Provide the [x, y] coordinate of the cell's center where the given text is located.  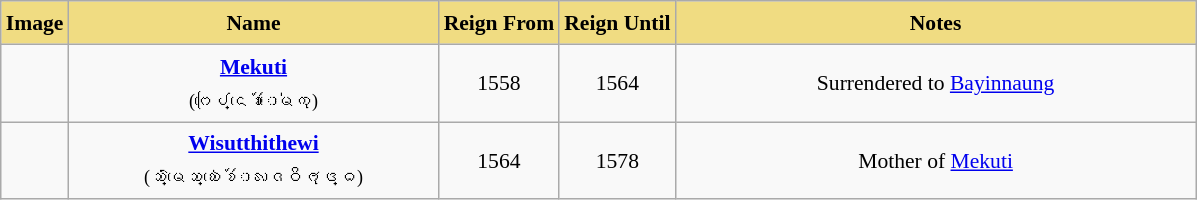
Image [35, 22]
1578 [617, 161]
Reign Until [617, 22]
Notes [935, 22]
Name [253, 22]
Surrendered to Bayinnaung [935, 83]
Mekuti(ᨻᩕᨸᩮ᩠ᨶᨧᩮᩢ᩶ᩣᨾᩯ᩵ᨠᩩ) [253, 83]
1558 [500, 83]
Wisutthithewi(ᩈᩫ᩠ᨾᩈᩮ᩠ᨫᨧᩮᩢ᩶ᩣᩁᩣᨩᩅᩥᩆᩩᨴ᩠ᨵ) [253, 161]
Reign From [500, 22]
Mother of Mekuti [935, 161]
